Detect which cell encompasses the target text, then output its [x, y] center coordinate. 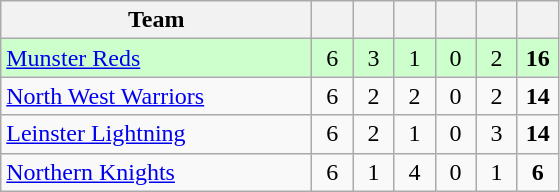
North West Warriors [156, 96]
Team [156, 20]
4 [414, 172]
Northern Knights [156, 172]
16 [538, 58]
Munster Reds [156, 58]
Leinster Lightning [156, 134]
